Capture the cell that displays the provided text and extract its (x, y) central coordinate. 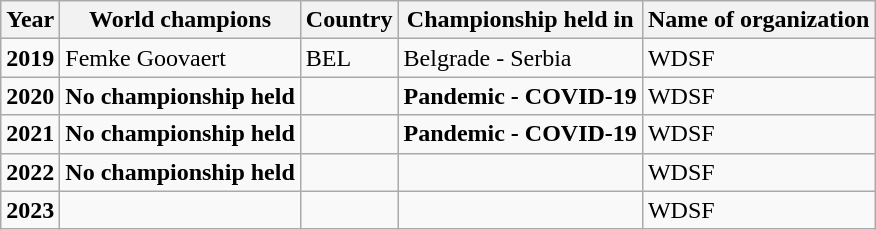
Femke Goovaert (180, 58)
Name of organization (758, 20)
2020 (30, 96)
Championship held in (520, 20)
Belgrade - Serbia (520, 58)
BEL (349, 58)
2019 (30, 58)
2021 (30, 134)
2023 (30, 210)
Country (349, 20)
World champions (180, 20)
Year (30, 20)
2022 (30, 172)
